Return [x, y] of the center of cell containing provided text 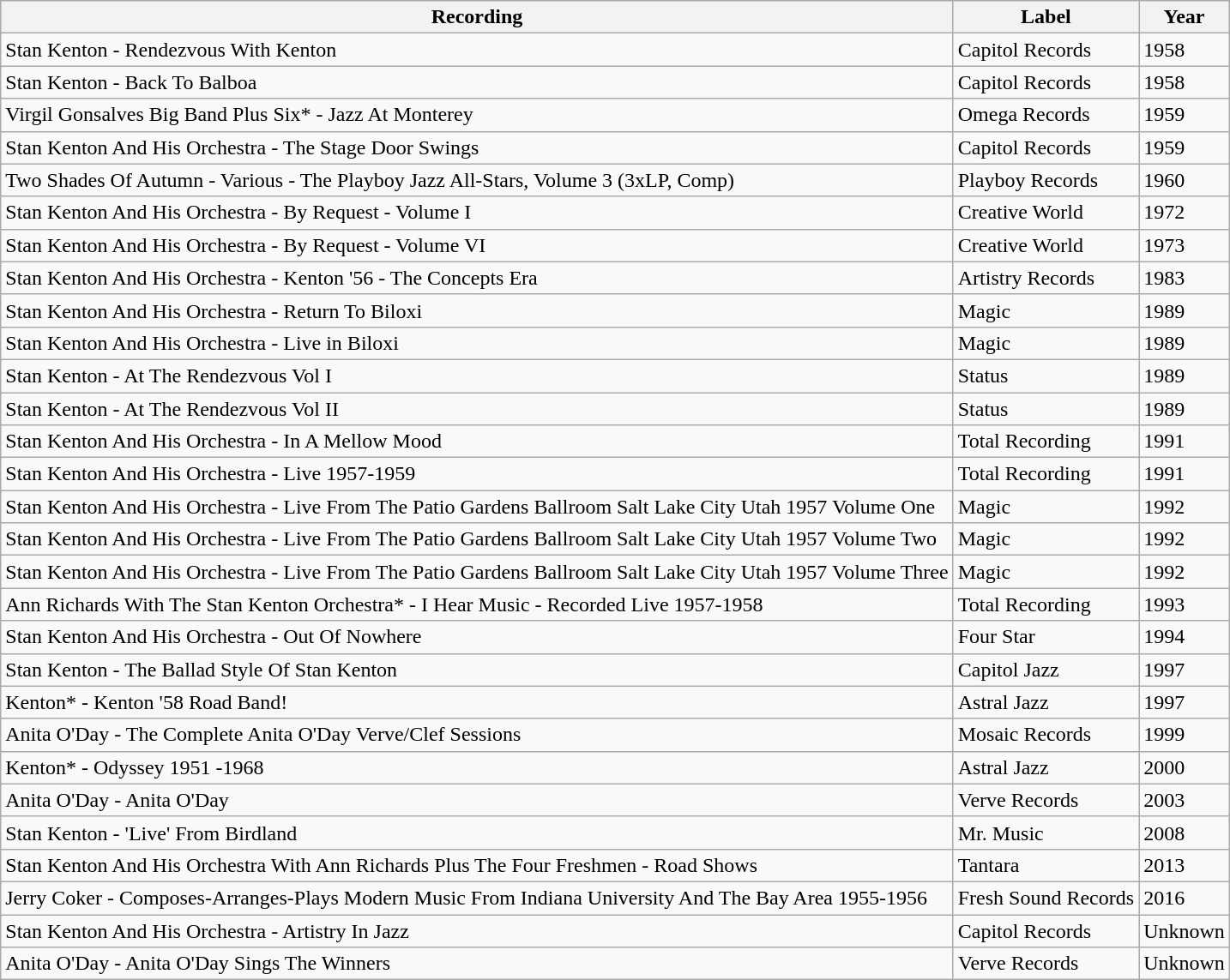
1999 [1185, 735]
Stan Kenton - The Ballad Style Of Stan Kenton [477, 670]
Stan Kenton And His Orchestra - Artistry In Jazz [477, 930]
1972 [1185, 213]
Four Star [1046, 637]
Year [1185, 17]
Ann Richards With The Stan Kenton Orchestra* - I Hear Music - Recorded Live 1957-1958 [477, 604]
2013 [1185, 865]
2008 [1185, 833]
Stan Kenton And His Orchestra - Live From The Patio Gardens Ballroom Salt Lake City Utah 1957 Volume One [477, 507]
2000 [1185, 767]
Stan Kenton And His Orchestra - In A Mellow Mood [477, 442]
Kenton* - Odyssey 1951 -1968 [477, 767]
Anita O'Day - Anita O'Day Sings The Winners [477, 964]
Stan Kenton And His Orchestra - Live in Biloxi [477, 343]
Artistry Records [1046, 278]
Playboy Records [1046, 180]
Stan Kenton And His Orchestra - Live From The Patio Gardens Ballroom Salt Lake City Utah 1957 Volume Three [477, 572]
Stan Kenton And His Orchestra With Ann Richards Plus The Four Freshmen - Road Shows [477, 865]
Stan Kenton And His Orchestra - By Request - Volume VI [477, 245]
Anita O'Day - The Complete Anita O'Day Verve/Clef Sessions [477, 735]
Omega Records [1046, 115]
Recording [477, 17]
1994 [1185, 637]
Kenton* - Kenton '58 Road Band! [477, 702]
Two Shades Of Autumn - Various - The Playboy Jazz All-Stars, Volume 3 (3xLP, Comp) [477, 180]
Stan Kenton - At The Rendezvous Vol II [477, 409]
Label [1046, 17]
Stan Kenton And His Orchestra - Kenton '56 - The Concepts Era [477, 278]
2003 [1185, 800]
2016 [1185, 898]
Stan Kenton - At The Rendezvous Vol I [477, 376]
Anita O'Day - Anita O'Day [477, 800]
Stan Kenton And His Orchestra - Live From The Patio Gardens Ballroom Salt Lake City Utah 1957 Volume Two [477, 539]
Mr. Music [1046, 833]
Tantara [1046, 865]
1960 [1185, 180]
1973 [1185, 245]
Stan Kenton And His Orchestra - By Request - Volume I [477, 213]
Fresh Sound Records [1046, 898]
Stan Kenton - 'Live' From Birdland [477, 833]
1993 [1185, 604]
Mosaic Records [1046, 735]
Jerry Coker - Composes-Arranges-Plays Modern Music From Indiana University And The Bay Area 1955-1956 [477, 898]
Virgil Gonsalves Big Band Plus Six* - Jazz At Monterey [477, 115]
Stan Kenton - Rendezvous With Kenton [477, 50]
1983 [1185, 278]
Stan Kenton And His Orchestra - Return To Biloxi [477, 310]
Stan Kenton And His Orchestra - The Stage Door Swings [477, 147]
Stan Kenton And His Orchestra - Out Of Nowhere [477, 637]
Stan Kenton And His Orchestra - Live 1957-1959 [477, 474]
Capitol Jazz [1046, 670]
Stan Kenton - Back To Balboa [477, 82]
